Identify which cell holds the provided text, then report its [X, Y] central coordinate. 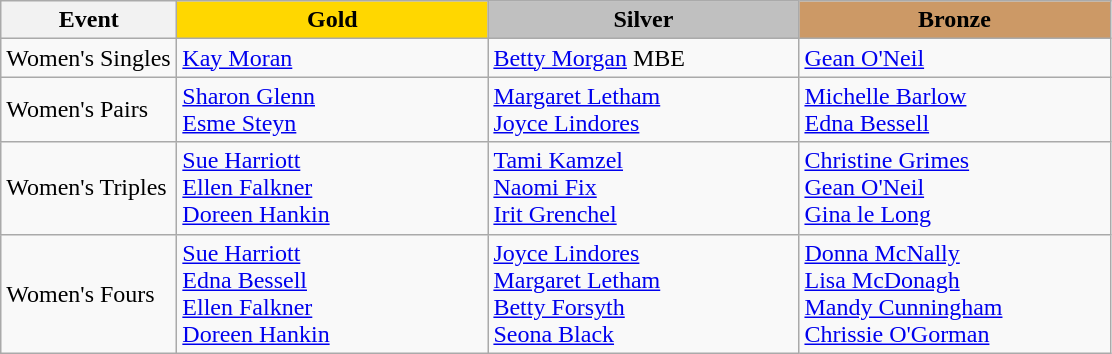
Michelle BarlowEdna Bessell [954, 110]
Tami KamzelNaomi FixIrit Grenchel [644, 188]
Kay Moran [332, 58]
Women's Singles [89, 58]
Women's Pairs [89, 110]
Christine GrimesGean O'NeilGina le Long [954, 188]
Joyce LindoresMargaret LethamBetty ForsythSeona Black [644, 294]
Sharon GlennEsme Steyn [332, 110]
Sue HarriottEdna BessellEllen FalknerDoreen Hankin [332, 294]
Gean O'Neil [954, 58]
Silver [644, 20]
Women's Fours [89, 294]
Bronze [954, 20]
Sue HarriottEllen FalknerDoreen Hankin [332, 188]
Women's Triples [89, 188]
Margaret LethamJoyce Lindores [644, 110]
Betty Morgan MBE [644, 58]
Gold [332, 20]
Event [89, 20]
Donna McNallyLisa McDonaghMandy CunninghamChrissie O'Gorman [954, 294]
